From the cell containing the given text, extract its center point as (X, Y) coordinate. 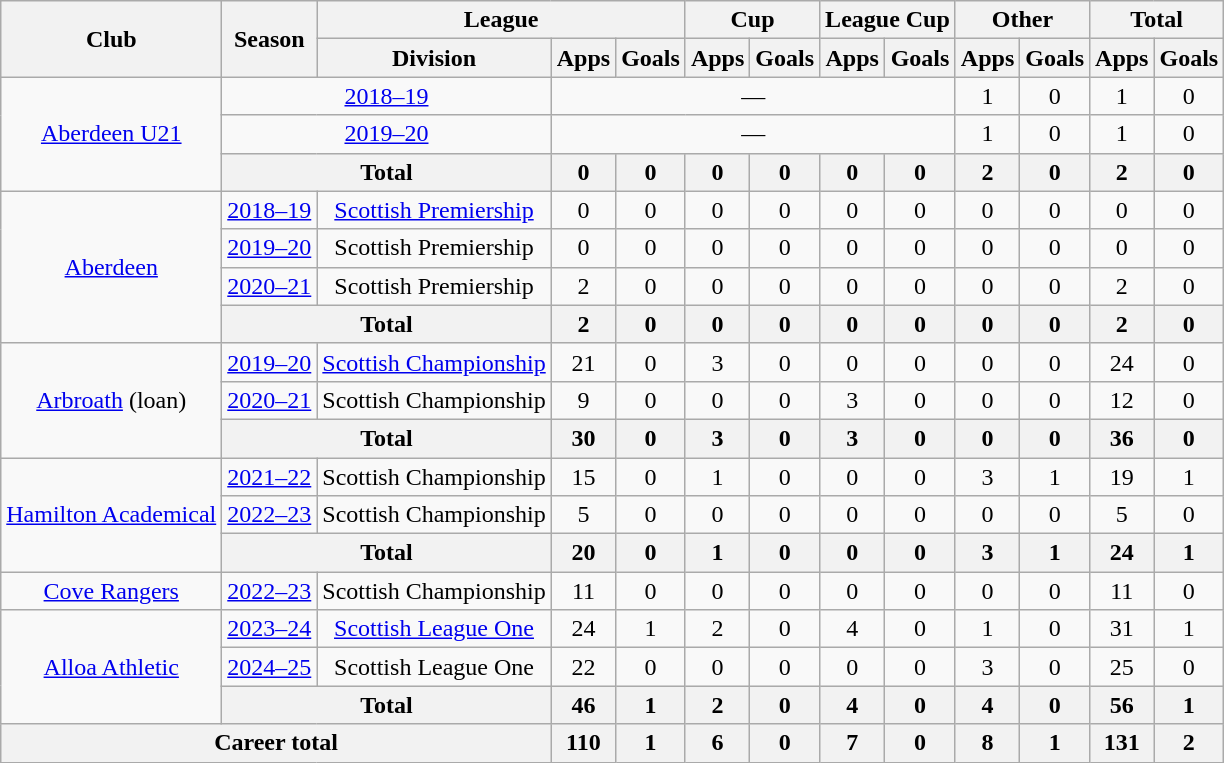
Other (1022, 20)
110 (583, 743)
30 (583, 438)
131 (1122, 743)
20 (583, 553)
2023–24 (270, 629)
League Cup (888, 20)
League (502, 20)
46 (583, 705)
2024–25 (270, 667)
31 (1122, 629)
Season (270, 39)
25 (1122, 667)
Career total (276, 743)
Alloa Athletic (112, 667)
8 (987, 743)
6 (717, 743)
Cup (752, 20)
19 (1122, 477)
2021–22 (270, 477)
Hamilton Academical (112, 515)
21 (583, 362)
9 (583, 400)
15 (583, 477)
Arbroath (loan) (112, 400)
7 (852, 743)
Cove Rangers (112, 591)
Aberdeen (112, 267)
22 (583, 667)
Aberdeen U21 (112, 134)
56 (1122, 705)
Division (434, 58)
36 (1122, 438)
Club (112, 39)
12 (1122, 400)
